Identify which cell holds the provided text, then report its (x, y) central coordinate. 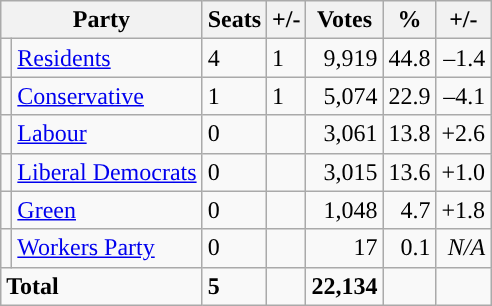
Green (107, 210)
+1.0 (464, 172)
N/A (464, 248)
9,919 (344, 58)
+2.6 (464, 134)
4 (234, 58)
13.6 (410, 172)
+1.8 (464, 210)
3,015 (344, 172)
% (410, 20)
Workers Party (107, 248)
4.7 (410, 210)
Votes (344, 20)
Party (102, 20)
Seats (234, 20)
Labour (107, 134)
5 (234, 286)
1,048 (344, 210)
Total (102, 286)
17 (344, 248)
3,061 (344, 134)
22,134 (344, 286)
–4.1 (464, 96)
22.9 (410, 96)
Residents (107, 58)
0.1 (410, 248)
5,074 (344, 96)
Conservative (107, 96)
44.8 (410, 58)
–1.4 (464, 58)
13.8 (410, 134)
Liberal Democrats (107, 172)
